Provide the (x, y) coordinate of the cell's center where the given text is located.  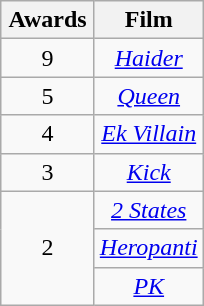
Heropanti (148, 248)
2 (48, 248)
4 (48, 134)
5 (48, 96)
Awards (48, 20)
Haider (148, 58)
Kick (148, 172)
2 States (148, 210)
3 (48, 172)
PK (148, 286)
9 (48, 58)
Film (148, 20)
Queen (148, 96)
Ek Villain (148, 134)
